Locate the cell with the specified text and output its [x, y] center coordinate. 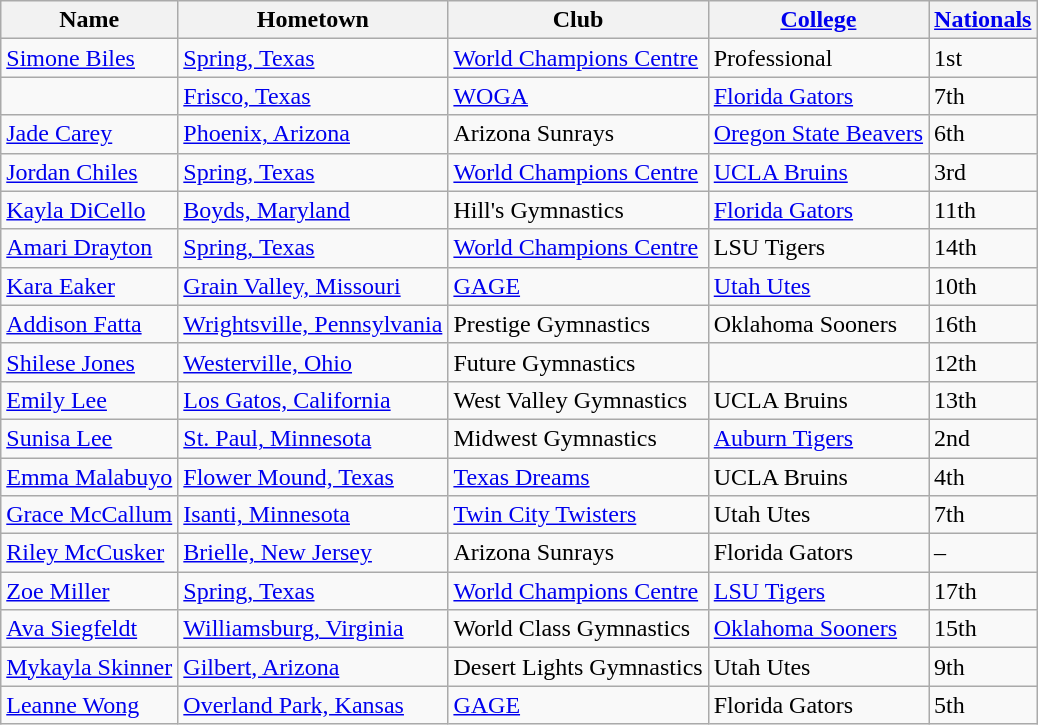
Emma Malabuyo [90, 477]
Jade Carey [90, 134]
World Class Gymnastics [578, 629]
10th [983, 286]
2nd [983, 438]
Isanti, Minnesota [313, 515]
Addison Fatta [90, 324]
Wrightsville, Pennsylvania [313, 324]
14th [983, 248]
Hometown [313, 20]
Ava Siegfeldt [90, 629]
Riley McCusker [90, 553]
Kayla DiCello [90, 210]
Name [90, 20]
Twin City Twisters [578, 515]
Mykayla Skinner [90, 667]
Auburn Tigers [818, 438]
Frisco, Texas [313, 96]
4th [983, 477]
17th [983, 591]
Texas Dreams [578, 477]
Amari Drayton [90, 248]
Flower Mound, Texas [313, 477]
Kara Eaker [90, 286]
– [983, 553]
Prestige Gymnastics [578, 324]
Future Gymnastics [578, 362]
Oregon State Beavers [818, 134]
6th [983, 134]
Emily Lee [90, 400]
Sunisa Lee [90, 438]
Club [578, 20]
WOGA [578, 96]
Los Gatos, California [313, 400]
Williamsburg, Virginia [313, 629]
Westerville, Ohio [313, 362]
15th [983, 629]
Overland Park, Kansas [313, 705]
St. Paul, Minnesota [313, 438]
13th [983, 400]
Gilbert, Arizona [313, 667]
12th [983, 362]
Grain Valley, Missouri [313, 286]
16th [983, 324]
Phoenix, Arizona [313, 134]
3rd [983, 172]
Leanne Wong [90, 705]
Professional [818, 58]
Shilese Jones [90, 362]
Grace McCallum [90, 515]
11th [983, 210]
Midwest Gymnastics [578, 438]
College [818, 20]
Hill's Gymnastics [578, 210]
5th [983, 705]
1st [983, 58]
Zoe Miller [90, 591]
Nationals [983, 20]
Brielle, New Jersey [313, 553]
Desert Lights Gymnastics [578, 667]
Jordan Chiles [90, 172]
9th [983, 667]
Boyds, Maryland [313, 210]
Simone Biles [90, 58]
West Valley Gymnastics [578, 400]
